Scan for the cell matching the given text and deliver its [X, Y] coordinate at center. 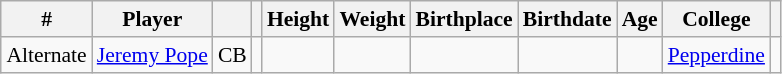
# [46, 19]
Player [152, 19]
Weight [372, 19]
Birthplace [464, 19]
College [716, 19]
Pepperdine [716, 55]
Birthdate [568, 19]
Height [298, 19]
CB [232, 55]
Jeremy Pope [152, 55]
Age [640, 19]
Alternate [46, 55]
